Extract the [X, Y] coordinate from the center of the cell holding the provided text.  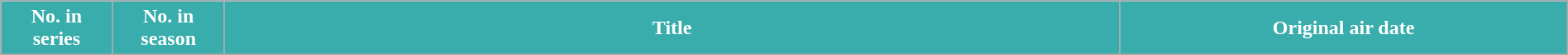
Title [672, 28]
No. inseries [56, 28]
No. inseason [169, 28]
Original air date [1343, 28]
